Extract the (x, y) coordinate from the center of the cell holding the provided text.  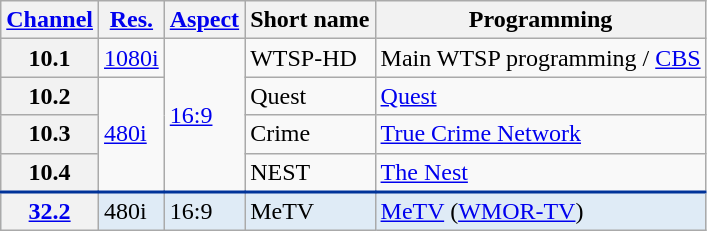
10.4 (50, 172)
Programming (540, 20)
32.2 (50, 212)
Res. (132, 20)
1080i (132, 58)
10.2 (50, 96)
Aspect (204, 20)
True Crime Network (540, 134)
Short name (310, 20)
The Nest (540, 172)
MeTV (310, 212)
Crime (310, 134)
MeTV (WMOR-TV) (540, 212)
Main WTSP programming / CBS (540, 58)
10.1 (50, 58)
NEST (310, 172)
Channel (50, 20)
WTSP-HD (310, 58)
10.3 (50, 134)
